Output the (X, Y) coordinate of the center of the cell containing the given text.  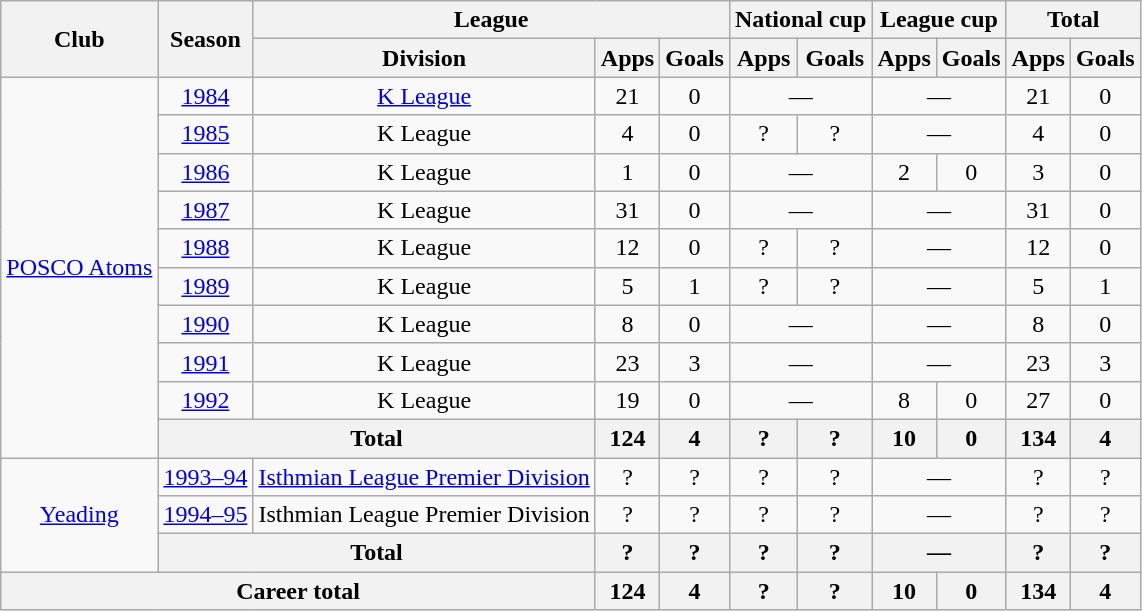
1984 (206, 96)
27 (1038, 400)
1993–94 (206, 477)
2 (904, 172)
1991 (206, 362)
1986 (206, 172)
1990 (206, 324)
Season (206, 39)
1989 (206, 286)
Club (80, 39)
National cup (800, 20)
Division (424, 58)
Yeading (80, 515)
1988 (206, 248)
1987 (206, 210)
1992 (206, 400)
1994–95 (206, 515)
POSCO Atoms (80, 268)
19 (627, 400)
1985 (206, 134)
League cup (939, 20)
Career total (298, 591)
League (492, 20)
